Determine the (x, y) coordinate at the center of the cell enclosing the given text.  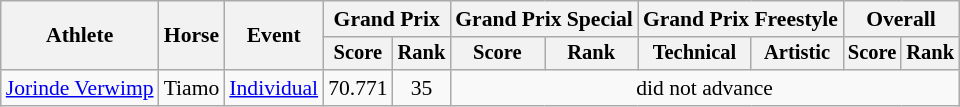
Horse (192, 36)
Jorinde Verwimp (80, 88)
Grand Prix (386, 19)
70.771 (358, 88)
Grand Prix Freestyle (740, 19)
Technical (694, 54)
did not advance (704, 88)
Tiamo (192, 88)
35 (422, 88)
Grand Prix Special (544, 19)
Athlete (80, 36)
Event (274, 36)
Artistic (797, 54)
Overall (901, 19)
Individual (274, 88)
